Return [x, y] of the center of cell containing provided text 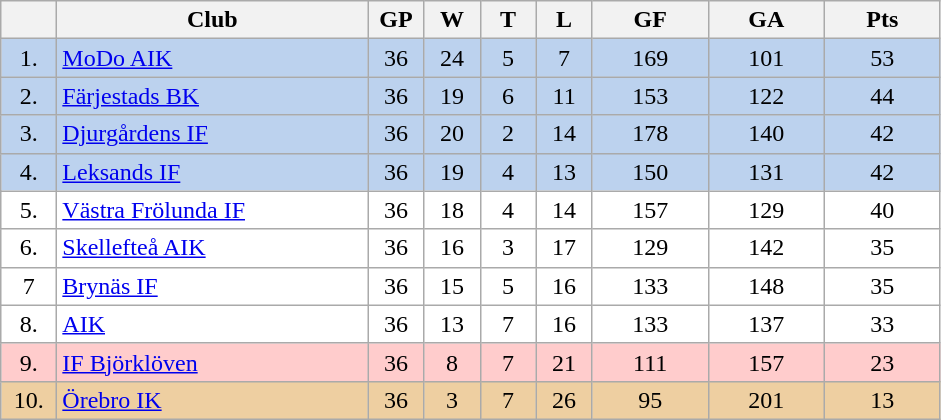
W [452, 20]
140 [766, 134]
GF [650, 20]
5. [29, 210]
26 [564, 400]
11 [564, 96]
1. [29, 58]
Skellefteå AIK [212, 248]
Örebro IK [212, 400]
4. [29, 172]
150 [650, 172]
Färjestads BK [212, 96]
2. [29, 96]
Brynäs IF [212, 286]
9. [29, 362]
18 [452, 210]
142 [766, 248]
24 [452, 58]
Pts [882, 20]
131 [766, 172]
IF Björklöven [212, 362]
15 [452, 286]
2 [508, 134]
10. [29, 400]
8 [452, 362]
169 [650, 58]
Leksands IF [212, 172]
101 [766, 58]
17 [564, 248]
20 [452, 134]
6 [508, 96]
44 [882, 96]
GA [766, 20]
153 [650, 96]
T [508, 20]
Djurgårdens IF [212, 134]
8. [29, 324]
53 [882, 58]
178 [650, 134]
Västra Frölunda IF [212, 210]
3. [29, 134]
33 [882, 324]
148 [766, 286]
6. [29, 248]
40 [882, 210]
95 [650, 400]
L [564, 20]
122 [766, 96]
Club [212, 20]
21 [564, 362]
111 [650, 362]
23 [882, 362]
201 [766, 400]
GP [396, 20]
MoDo AIK [212, 58]
137 [766, 324]
AIK [212, 324]
